Return the (X, Y) coordinate for the center point of the cell that contains the specified text.  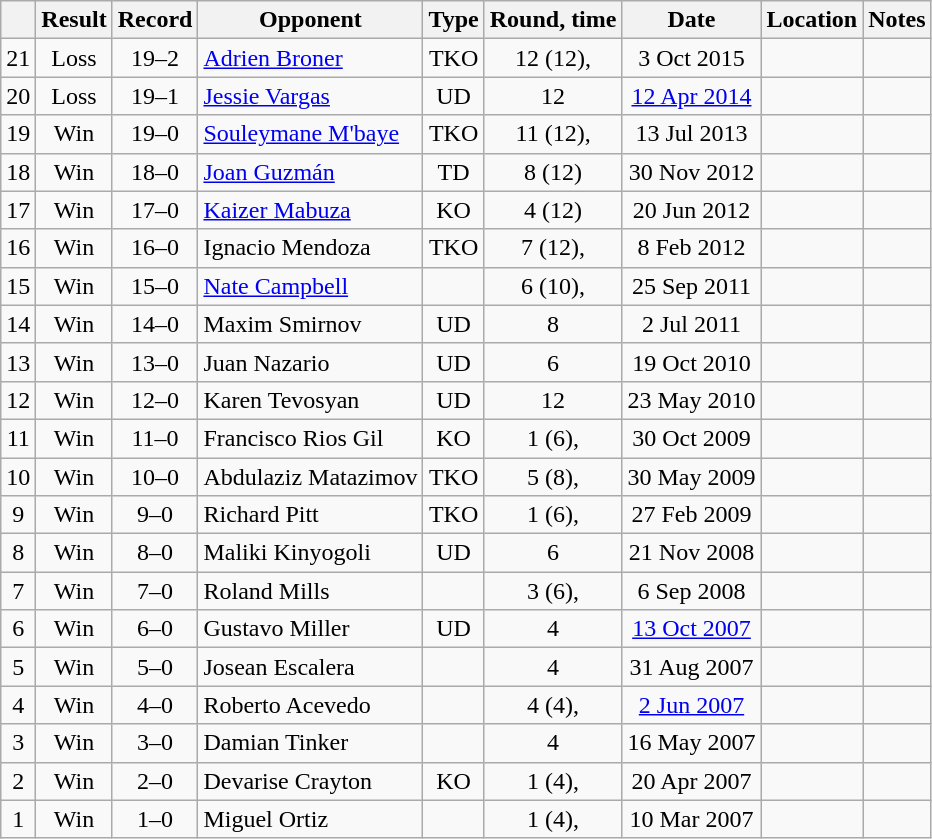
Date (692, 20)
13–0 (155, 362)
5 (8), (553, 477)
16 (18, 248)
Maxim Smirnov (310, 324)
18–0 (155, 172)
27 Feb 2009 (692, 515)
2 Jul 2011 (692, 324)
1 (18, 819)
5 (18, 667)
19–1 (155, 96)
10–0 (155, 477)
Ignacio Mendoza (310, 248)
14–0 (155, 324)
Joan Guzmán (310, 172)
30 May 2009 (692, 477)
Jessie Vargas (310, 96)
Juan Nazario (310, 362)
5–0 (155, 667)
21 (18, 58)
19–0 (155, 134)
3 (6), (553, 591)
15–0 (155, 286)
21 Nov 2008 (692, 553)
Maliki Kinyogoli (310, 553)
4 (4), (553, 705)
Type (454, 20)
20 Jun 2012 (692, 210)
13 (18, 362)
3–0 (155, 743)
17 (18, 210)
Notes (897, 20)
Location (812, 20)
Roland Mills (310, 591)
Gustavo Miller (310, 629)
16–0 (155, 248)
Kaizer Mabuza (310, 210)
3 Oct 2015 (692, 58)
Abdulaziz Matazimov (310, 477)
3 (18, 743)
25 Sep 2011 (692, 286)
14 (18, 324)
30 Oct 2009 (692, 438)
17–0 (155, 210)
31 Aug 2007 (692, 667)
11–0 (155, 438)
6 Sep 2008 (692, 591)
Nate Campbell (310, 286)
Miguel Ortiz (310, 819)
TD (454, 172)
19 (18, 134)
12–0 (155, 400)
Francisco Rios Gil (310, 438)
9–0 (155, 515)
Opponent (310, 20)
Roberto Acevedo (310, 705)
12 Apr 2014 (692, 96)
7 (12), (553, 248)
2–0 (155, 781)
2 Jun 2007 (692, 705)
19 Oct 2010 (692, 362)
8 (12) (553, 172)
Round, time (553, 20)
Record (155, 20)
Devarise Crayton (310, 781)
15 (18, 286)
9 (18, 515)
10 Mar 2007 (692, 819)
12 (12), (553, 58)
20 (18, 96)
4 (12) (553, 210)
23 May 2010 (692, 400)
Josean Escalera (310, 667)
13 Jul 2013 (692, 134)
1–0 (155, 819)
19–2 (155, 58)
7 (18, 591)
7–0 (155, 591)
20 Apr 2007 (692, 781)
16 May 2007 (692, 743)
Souleymane M'baye (310, 134)
10 (18, 477)
11 (18, 438)
18 (18, 172)
8–0 (155, 553)
11 (12), (553, 134)
Karen Tevosyan (310, 400)
Richard Pitt (310, 515)
30 Nov 2012 (692, 172)
6–0 (155, 629)
Damian Tinker (310, 743)
8 Feb 2012 (692, 248)
2 (18, 781)
Adrien Broner (310, 58)
Result (74, 20)
6 (10), (553, 286)
13 Oct 2007 (692, 629)
4–0 (155, 705)
